Return [x, y] of the center of cell containing provided text 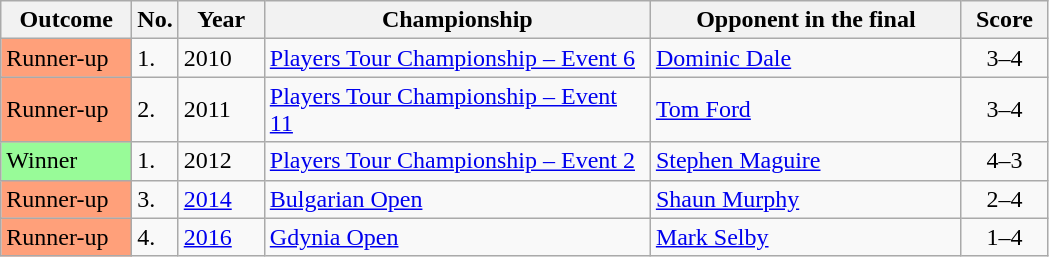
Players Tour Championship – Event 2 [457, 161]
2. [155, 110]
Year [221, 20]
Outcome [66, 20]
Players Tour Championship – Event 6 [457, 58]
3. [155, 199]
Bulgarian Open [457, 199]
2010 [221, 58]
Score [1004, 20]
Dominic Dale [806, 58]
2016 [221, 237]
Mark Selby [806, 237]
Tom Ford [806, 110]
4–3 [1004, 161]
2012 [221, 161]
2–4 [1004, 199]
2014 [221, 199]
2011 [221, 110]
Opponent in the final [806, 20]
4. [155, 237]
Gdynia Open [457, 237]
1–4 [1004, 237]
Championship [457, 20]
No. [155, 20]
Winner [66, 161]
Players Tour Championship – Event 11 [457, 110]
Shaun Murphy [806, 199]
Stephen Maguire [806, 161]
